Find where the given text appears and provide that cell's center as (X, Y) coordinate. 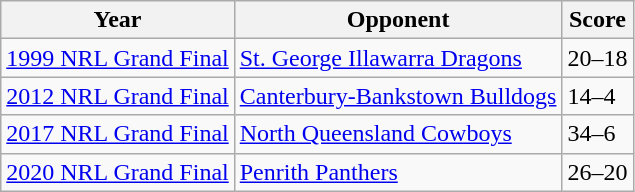
20–18 (598, 58)
34–6 (598, 134)
1999 NRL Grand Final (118, 58)
2020 NRL Grand Final (118, 172)
14–4 (598, 96)
26–20 (598, 172)
Year (118, 20)
North Queensland Cowboys (398, 134)
Score (598, 20)
2012 NRL Grand Final (118, 96)
Penrith Panthers (398, 172)
Canterbury-Bankstown Bulldogs (398, 96)
2017 NRL Grand Final (118, 134)
St. George Illawarra Dragons (398, 58)
Opponent (398, 20)
